Extract the [x, y] coordinate from the center of the cell holding the provided text.  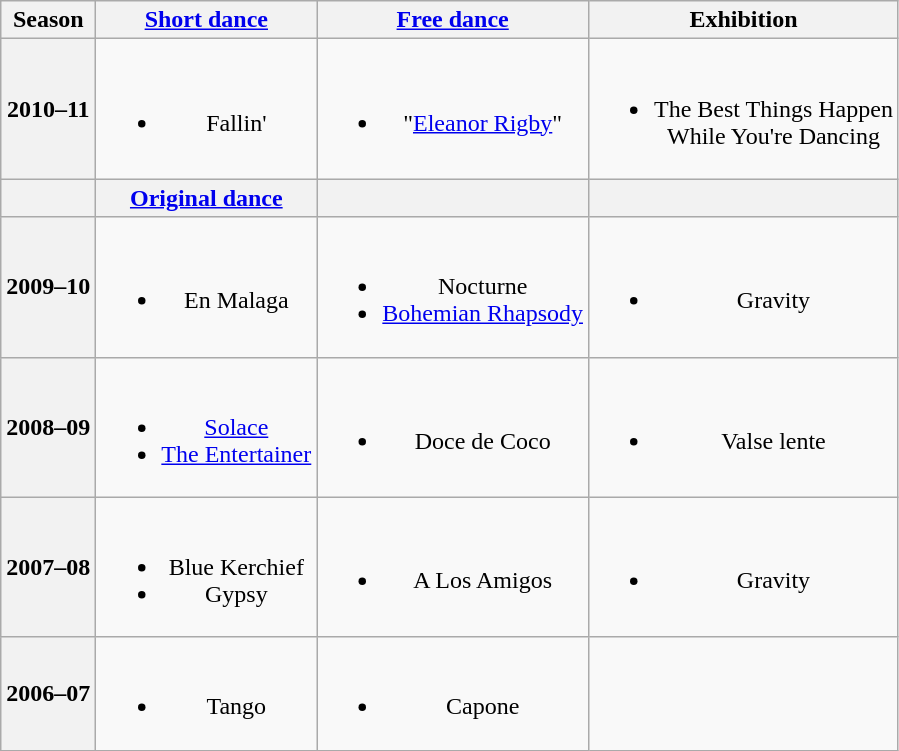
A Los Amigos [453, 567]
Tango [206, 694]
Nocturne Bohemian Rhapsody [453, 287]
Solace The Entertainer [206, 427]
Original dance [206, 198]
Capone [453, 694]
Valse lente [744, 427]
Fallin' [206, 109]
Doce de Coco [453, 427]
En Malaga [206, 287]
The Best Things Happen While You're Dancing [744, 109]
Blue Kerchief Gypsy [206, 567]
Short dance [206, 20]
2006–07 [48, 694]
Exhibition [744, 20]
2010–11 [48, 109]
Free dance [453, 20]
2007–08 [48, 567]
"Eleanor Rigby" [453, 109]
2009–10 [48, 287]
Season [48, 20]
2008–09 [48, 427]
